Find where the given text appears and provide that cell's center as (X, Y) coordinate. 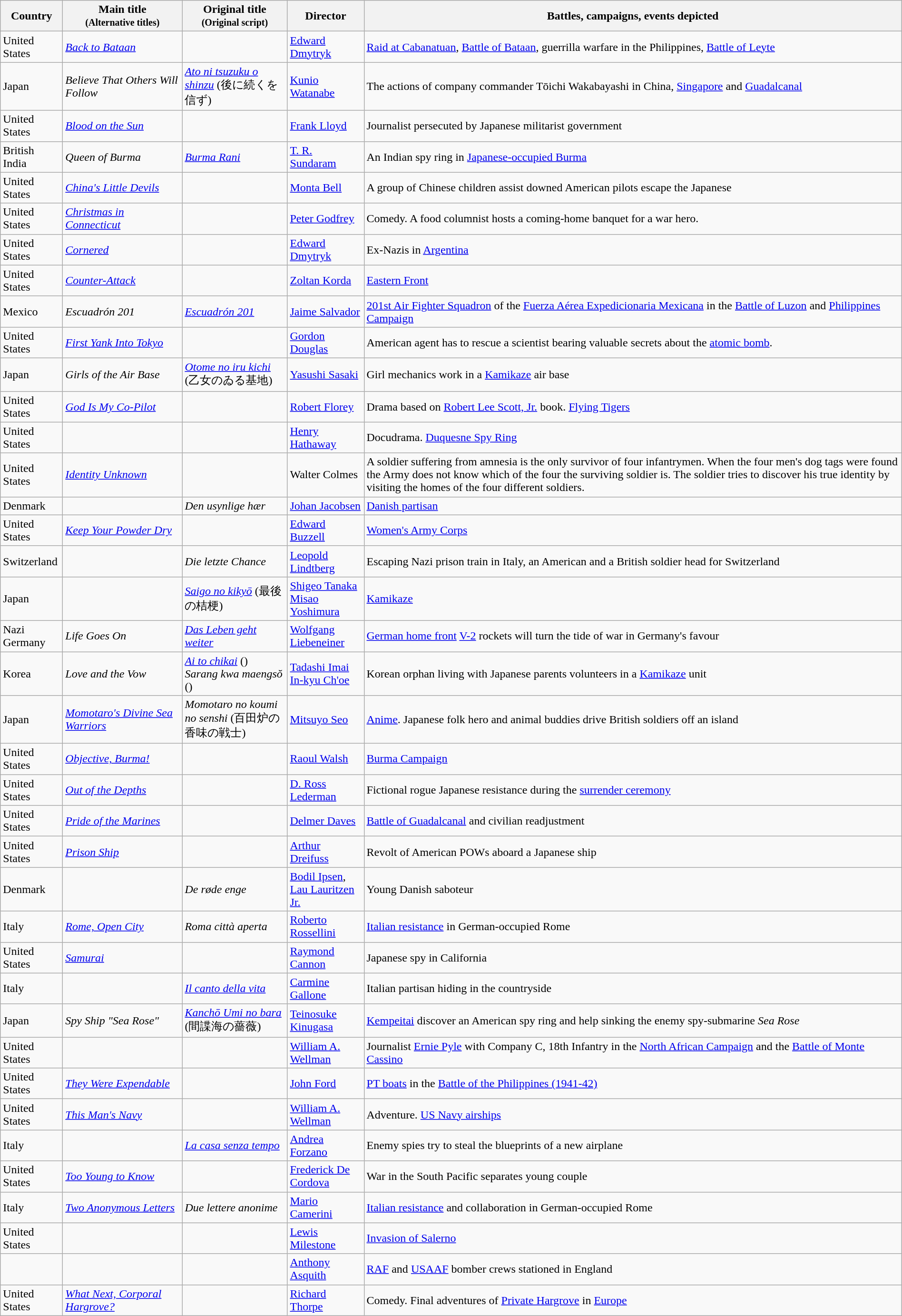
Main title(Alternative titles) (123, 16)
Frederick De Cordova (325, 1176)
Drama based on Robert Lee Scott, Jr. book. Flying Tigers (633, 406)
Mexico (31, 311)
Momotaro no koumi no senshi (百田炉の香味の戦士) (235, 719)
Raoul Walsh (325, 759)
Eastern Front (633, 281)
Italian partisan hiding in the countryside (633, 989)
Country (31, 16)
Original title(Original script) (235, 16)
Too Young to Know (123, 1176)
This Man's Navy (123, 1114)
Battles, campaigns, events depicted (633, 16)
Kunio Watanabe (325, 87)
Japanese spy in California (633, 957)
Gordon Douglas (325, 343)
Revolt of American POWs aboard a Japanese ship (633, 852)
Monta Bell (325, 187)
Anthony Asquith (325, 1269)
Out of the Depths (123, 790)
Walter Colmes (325, 475)
Kempeitai discover an American spy ring and help sinking the enemy spy-submarine Sea Rose (633, 1021)
Due lettere anonime (235, 1208)
Keep Your Powder Dry (123, 530)
Raid at Cabanatuan, Battle of Bataan, guerrilla warfare in the Philippines, Battle of Leyte (633, 47)
Battle of Guadalcanal and civilian readjustment (633, 821)
An Indian spy ring in Japanese-occupied Burma (633, 157)
De røde enge (235, 889)
Den usynlige hær (235, 506)
Believe That Others Will Follow (123, 87)
China's Little Devils (123, 187)
Tadashi ImaiIn-kyu Ch'oe (325, 674)
Escaping Nazi prison train in Italy, an American and a British soldier head for Switzerland (633, 561)
Carmine Gallone (325, 989)
Shigeo TanakaMisao Yoshimura (325, 599)
Women's Army Corps (633, 530)
Switzerland (31, 561)
201st Air Fighter Squadron of the Fuerza Aérea Expedicionaria Mexicana in the Battle of Luzon and Philippines Campaign (633, 311)
Robert Florey (325, 406)
They Were Expendable (123, 1084)
Docudrama. Duquesne Spy Ring (633, 438)
Kanchō Umi no bara (間諜海の薔薇) (235, 1021)
Enemy spies try to steal the blueprints of a new airplane (633, 1146)
Die letzte Chance (235, 561)
A group of Chinese children assist downed American pilots escape the Japanese (633, 187)
Il canto della vita (235, 989)
Italian resistance and collaboration in German-occupied Rome (633, 1208)
Christmas in Connecticut (123, 219)
Saigo no kikyō (最後の桔梗) (235, 599)
PT boats in the Battle of the Philippines (1941-42) (633, 1084)
T. R. Sundaram (325, 157)
Leopold Lindtberg (325, 561)
Das Leben geht weiter (235, 636)
Anime. Japanese folk hero and animal buddies drive British soldiers off an island (633, 719)
Bodil Ipsen, Lau Lauritzen Jr. (325, 889)
Girls of the Air Base (123, 374)
Comedy. A food columnist hosts a coming-home banquet for a war hero. (633, 219)
Otome no iru kichi (乙女のゐる基地) (235, 374)
Life Goes On (123, 636)
Italian resistance in German-occupied Rome (633, 927)
Henry Hathaway (325, 438)
La casa senza tempo (235, 1146)
British India (31, 157)
Identity Unknown (123, 475)
Director (325, 16)
Adventure. US Navy airships (633, 1114)
Korean orphan living with Japanese parents volunteers in a Kamikaze unit (633, 674)
Comedy. Final adventures of Private Hargrove in Europe (633, 1300)
What Next, Corporal Hargrove? (123, 1300)
Fictional rogue Japanese resistance during the surrender ceremony (633, 790)
Frank Lloyd (325, 126)
Counter-Attack (123, 281)
Lewis Milestone (325, 1238)
Blood on the Sun (123, 126)
Prison Ship (123, 852)
D. Ross Lederman (325, 790)
Nazi Germany (31, 636)
Richard Thorpe (325, 1300)
Cornered (123, 249)
Burma Campaign (633, 759)
Teinosuke Kinugasa (325, 1021)
German home front V-2 rockets will turn the tide of war in Germany's favour (633, 636)
Kamikaze (633, 599)
Johan Jacobsen (325, 506)
Peter Godfrey (325, 219)
Queen of Burma (123, 157)
Spy Ship "Sea Rose" (123, 1021)
Roberto Rossellini (325, 927)
Ato ni tsuzuku o shinzu (後に続くを信ず) (235, 87)
War in the South Pacific separates young couple (633, 1176)
Mario Camerini (325, 1208)
Roma città aperta (235, 927)
Objective, Burma! (123, 759)
Ex-Nazis in Argentina (633, 249)
Burma Rani (235, 157)
RAF and USAAF bomber crews stationed in England (633, 1269)
Samurai (123, 957)
Raymond Cannon (325, 957)
The actions of company commander Tōichi Wakabayashi in China, Singapore and Guadalcanal (633, 87)
Girl mechanics work in a Kamikaze air base (633, 374)
Mitsuyo Seo (325, 719)
Zoltan Korda (325, 281)
Ai to chikai ()Sarang kwa maengsŏ () (235, 674)
Edward Buzzell (325, 530)
Young Danish saboteur (633, 889)
First Yank Into Tokyo (123, 343)
Journalist Ernie Pyle with Company C, 18th Infantry in the North African Campaign and the Battle of Monte Cassino (633, 1052)
Wolfgang Liebeneiner (325, 636)
Back to Bataan (123, 47)
Delmer Daves (325, 821)
Momotaro's Divine Sea Warriors (123, 719)
Love and the Vow (123, 674)
American agent has to rescue a scientist bearing valuable secrets about the atomic bomb. (633, 343)
God Is My Co-Pilot (123, 406)
Invasion of Salerno (633, 1238)
Rome, Open City (123, 927)
Arthur Dreifuss (325, 852)
Pride of the Marines (123, 821)
Journalist persecuted by Japanese militarist government (633, 126)
John Ford (325, 1084)
Korea (31, 674)
Jaime Salvador (325, 311)
Danish partisan (633, 506)
Andrea Forzano (325, 1146)
Yasushi Sasaki (325, 374)
Two Anonymous Letters (123, 1208)
